Locate the cell with the specified text and output its (x, y) center coordinate. 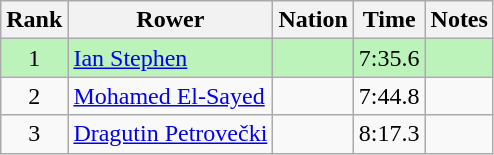
Rank (34, 20)
Ian Stephen (170, 58)
Time (389, 20)
Notes (459, 20)
3 (34, 134)
8:17.3 (389, 134)
Nation (313, 20)
Mohamed El-Sayed (170, 96)
Dragutin Petrovečki (170, 134)
7:35.6 (389, 58)
2 (34, 96)
Rower (170, 20)
1 (34, 58)
7:44.8 (389, 96)
